Output the (X, Y) coordinate of the center of the cell containing the given text.  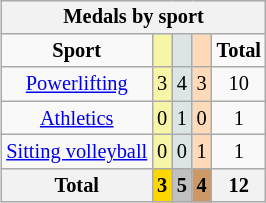
Powerlifting (76, 84)
5 (182, 185)
12 (239, 185)
Sitting volleyball (76, 152)
10 (239, 84)
Athletics (76, 118)
Sport (76, 51)
Medals by sport (133, 17)
